Detect which cell encompasses the target text, then output its [X, Y] center coordinate. 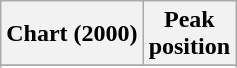
Chart (2000) [72, 34]
Peakposition [189, 34]
